Identify which cell holds the provided text, then report its (x, y) central coordinate. 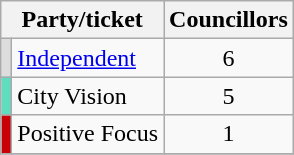
Independent (88, 58)
5 (229, 96)
1 (229, 134)
6 (229, 58)
Party/ticket (82, 20)
City Vision (88, 96)
Councillors (229, 20)
Positive Focus (88, 134)
